Scan for the cell matching the given text and deliver its (X, Y) coordinate at center. 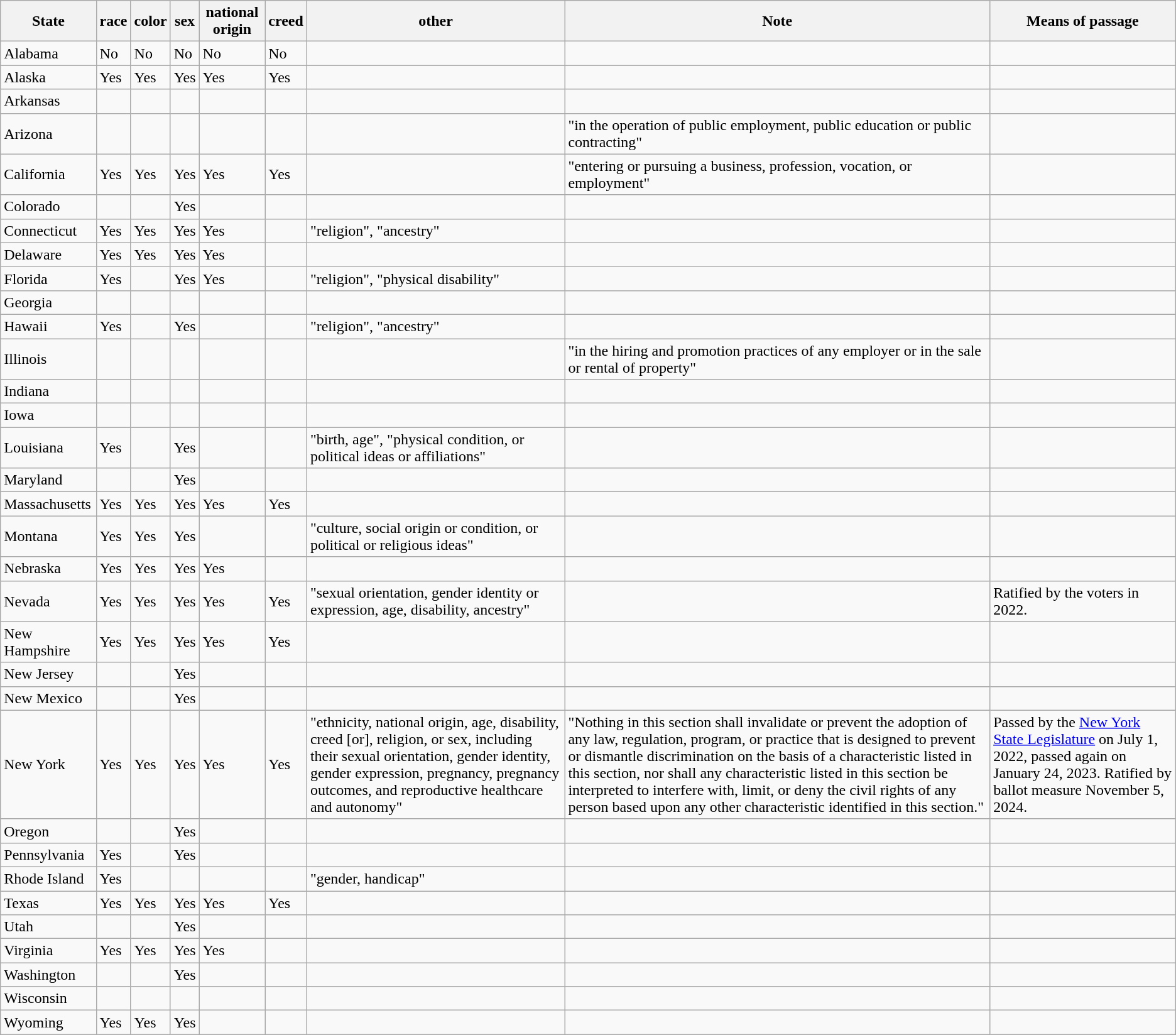
"gender, handicap" (436, 879)
Nevada (48, 601)
Passed by the New York State Legislature on July 1, 2022, passed again on January 24, 2023. Ratified by ballot measure November 5, 2024. (1083, 764)
Oregon (48, 831)
"in the operation of public employment, public education or public contracting" (778, 133)
Montana (48, 537)
Louisiana (48, 447)
New Jersey (48, 674)
Note (778, 21)
Hawaii (48, 326)
other (436, 21)
"sexual orientation, gender identity or expression, age, disability, ancestry" (436, 601)
Ratified by the voters in 2022. (1083, 601)
national origin (232, 21)
New York (48, 764)
race (113, 21)
Indiana (48, 392)
Nebraska (48, 569)
New Hampshire (48, 642)
Arkansas (48, 101)
Massachusetts (48, 504)
Iowa (48, 415)
Delaware (48, 255)
Rhode Island (48, 879)
Maryland (48, 480)
Washington (48, 975)
"religion", "physical disability" (436, 278)
Wisconsin (48, 999)
"entering or pursuing a business, profession, vocation, or employment" (778, 175)
sex (185, 21)
"culture, social origin or condition, or political or religious ideas" (436, 537)
Illinois (48, 358)
State (48, 21)
Texas (48, 903)
creed (286, 21)
Means of passage (1083, 21)
Pennsylvania (48, 855)
Florida (48, 278)
Virginia (48, 951)
Alaska (48, 77)
Colorado (48, 207)
California (48, 175)
color (151, 21)
Utah (48, 927)
Georgia (48, 302)
New Mexico (48, 698)
Arizona (48, 133)
Wyoming (48, 1022)
Connecticut (48, 231)
Alabama (48, 53)
"birth, age", "physical condition, or political ideas or affiliations" (436, 447)
"in the hiring and promotion practices of any employer or in the sale or rental of property" (778, 358)
